Find where the given text appears and provide that cell's center as [x, y] coordinate. 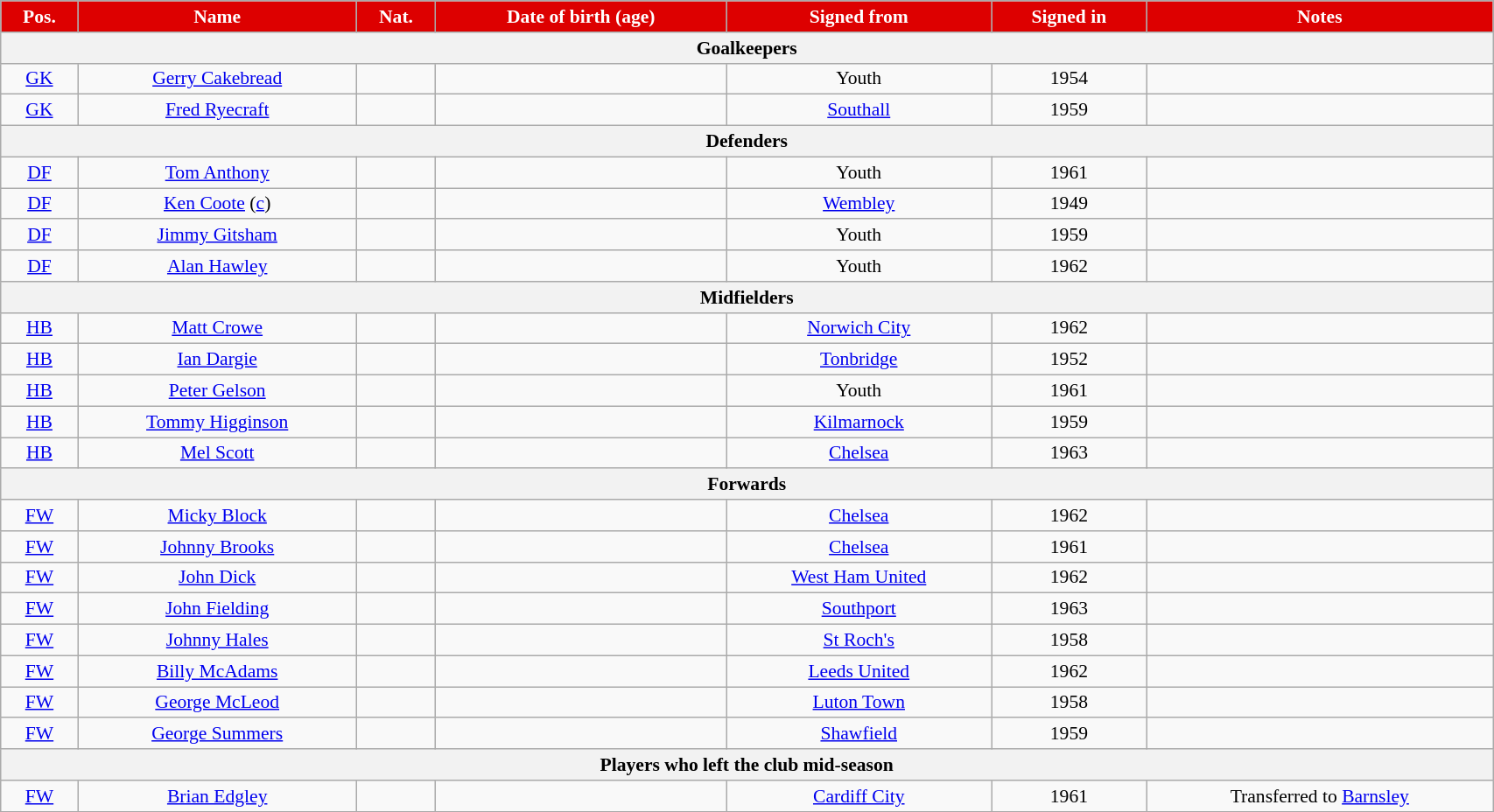
Southall [859, 110]
Billy McAdams [217, 671]
John Dick [217, 577]
Nat. [396, 17]
1954 [1070, 79]
Alan Hawley [217, 266]
1949 [1070, 204]
Mel Scott [217, 453]
West Ham United [859, 577]
Micky Block [217, 515]
Kilmarnock [859, 422]
Jimmy Gitsham [217, 235]
Transferred to Barnsley [1320, 796]
Norwich City [859, 328]
Tommy Higginson [217, 422]
Gerry Cakebread [217, 79]
Signed from [859, 17]
St Roch's [859, 640]
Johnny Brooks [217, 547]
Shawfield [859, 734]
Peter Gelson [217, 391]
Pos. [39, 17]
Fred Ryecraft [217, 110]
Forwards [747, 485]
Matt Crowe [217, 328]
Brian Edgley [217, 796]
Johnny Hales [217, 640]
George Summers [217, 734]
Players who left the club mid-season [747, 765]
Wembley [859, 204]
Midfielders [747, 297]
Ken Coote (c) [217, 204]
Luton Town [859, 703]
Tonbridge [859, 360]
Goalkeepers [747, 48]
Tom Anthony [217, 172]
Ian Dargie [217, 360]
Notes [1320, 17]
Leeds United [859, 671]
John Fielding [217, 609]
Defenders [747, 142]
George McLeod [217, 703]
Signed in [1070, 17]
Cardiff City [859, 796]
Date of birth (age) [581, 17]
Southport [859, 609]
1952 [1070, 360]
Name [217, 17]
